Output the (X, Y) coordinate of the center of the cell containing the given text.  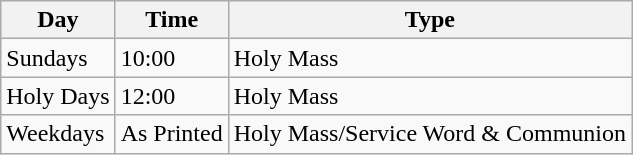
Holy Days (58, 96)
As Printed (172, 134)
12:00 (172, 96)
Time (172, 20)
Type (430, 20)
10:00 (172, 58)
Day (58, 20)
Holy Mass/Service Word & Communion (430, 134)
Sundays (58, 58)
Weekdays (58, 134)
